Scan for the cell matching the given text and deliver its [X, Y] coordinate at center. 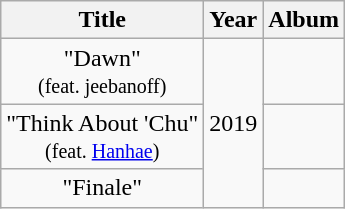
Year [234, 20]
Title [102, 20]
"Dawn" (feat. jeebanoff) [102, 72]
Album [304, 20]
"Finale" [102, 188]
2019 [234, 123]
"Think About 'Chu" (feat. Hanhae) [102, 136]
